Return [X, Y] of the center of cell containing provided text 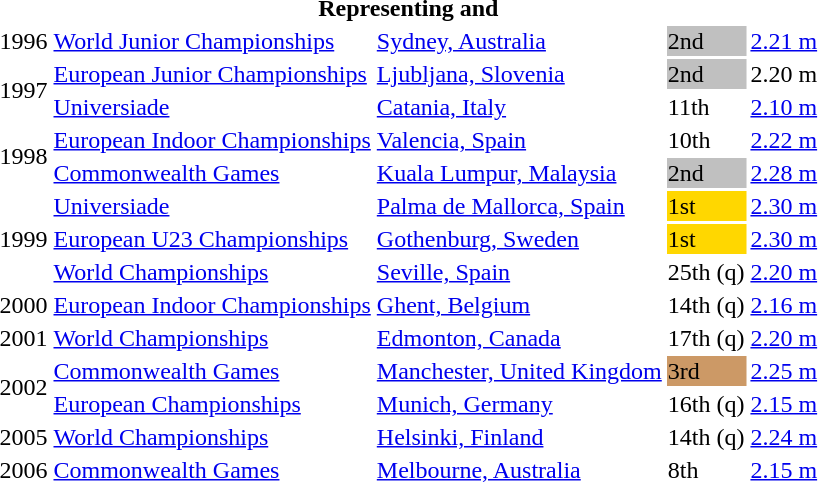
World Junior Championships [212, 41]
17th (q) [706, 338]
Gothenburg, Sweden [519, 239]
Palma de Mallorca, Spain [519, 206]
Seville, Spain [519, 272]
European Championships [212, 404]
Valencia, Spain [519, 140]
European Junior Championships [212, 74]
25th (q) [706, 272]
Ghent, Belgium [519, 305]
11th [706, 107]
3rd [706, 371]
Helsinki, Finland [519, 437]
10th [706, 140]
Catania, Italy [519, 107]
Sydney, Australia [519, 41]
European U23 Championships [212, 239]
Manchester, United Kingdom [519, 371]
Edmonton, Canada [519, 338]
Munich, Germany [519, 404]
16th (q) [706, 404]
Ljubljana, Slovenia [519, 74]
Kuala Lumpur, Malaysia [519, 173]
